Detect which cell encompasses the target text, then output its (x, y) center coordinate. 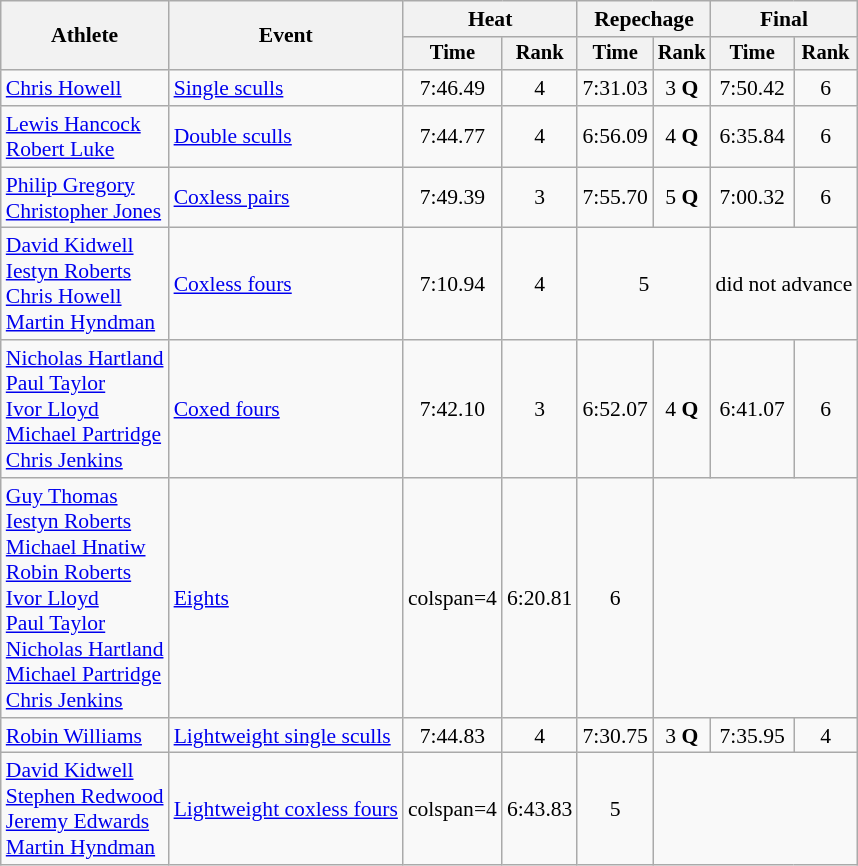
7:49.39 (452, 198)
Lightweight coxless fours (286, 809)
Double sculls (286, 136)
Final (784, 19)
Philip GregoryChristopher Jones (85, 198)
6:56.09 (614, 136)
Coxless pairs (286, 198)
David KidwellStephen RedwoodJeremy EdwardsMartin Hyndman (85, 809)
Single sculls (286, 88)
6:20.81 (540, 598)
Coxed fours (286, 409)
7:00.32 (752, 198)
Chris Howell (85, 88)
7:31.03 (614, 88)
6:43.83 (540, 809)
6:35.84 (752, 136)
Repechage (644, 19)
Robin Williams (85, 736)
7:44.83 (452, 736)
Heat (490, 19)
7:44.77 (452, 136)
7:10.94 (452, 284)
5 Q (682, 198)
Coxless fours (286, 284)
Guy ThomasIestyn RobertsMichael HnatiwRobin RobertsIvor LloydPaul TaylorNicholas HartlandMichael PartridgeChris Jenkins (85, 598)
Lightweight single sculls (286, 736)
Event (286, 36)
7:46.49 (452, 88)
7:55.70 (614, 198)
7:50.42 (752, 88)
7:42.10 (452, 409)
Nicholas HartlandPaul TaylorIvor LloydMichael PartridgeChris Jenkins (85, 409)
Lewis HancockRobert Luke (85, 136)
Athlete (85, 36)
6:52.07 (614, 409)
David KidwellIestyn RobertsChris HowellMartin Hyndman (85, 284)
7:30.75 (614, 736)
7:35.95 (752, 736)
6:41.07 (752, 409)
Eights (286, 598)
did not advance (784, 284)
